Extract the (x, y) coordinate from the center of the cell holding the provided text.  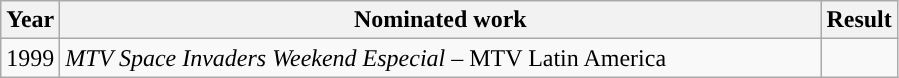
Year (30, 20)
Result (859, 20)
1999 (30, 58)
MTV Space Invaders Weekend Especial – MTV Latin America (440, 58)
Nominated work (440, 20)
